Extract the (x, y) coordinate from the center of the cell holding the provided text.  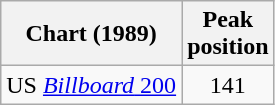
141 (228, 85)
Chart (1989) (92, 34)
US Billboard 200 (92, 85)
Peakposition (228, 34)
